Extract the (X, Y) coordinate from the center of the cell holding the provided text.  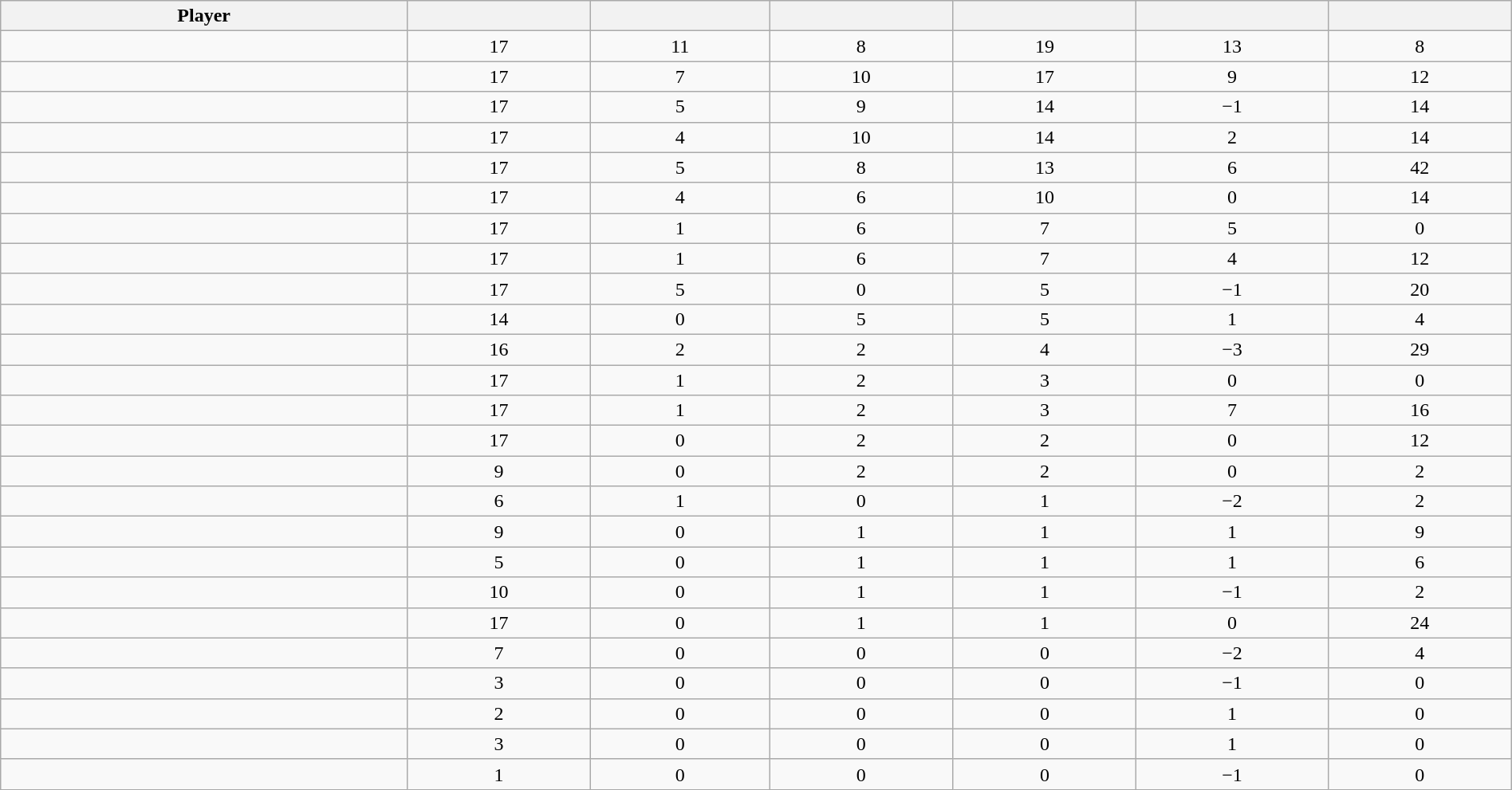
19 (1045, 46)
42 (1419, 167)
Player (204, 16)
24 (1419, 623)
11 (680, 46)
29 (1419, 349)
−3 (1232, 349)
20 (1419, 289)
